Return (X, Y) of the center of cell containing provided text 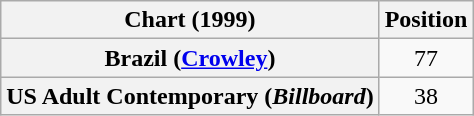
Position (426, 20)
Brazil (Crowley) (190, 58)
US Adult Contemporary (Billboard) (190, 96)
77 (426, 58)
Chart (1999) (190, 20)
38 (426, 96)
